Determine the (x, y) coordinate at the center of the cell enclosing the given text.  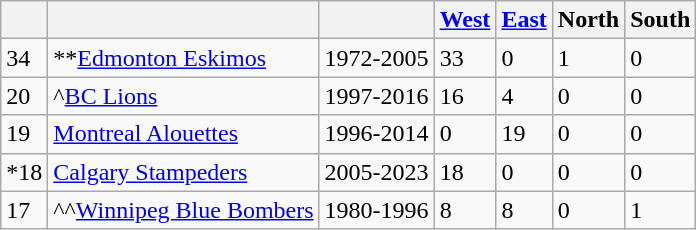
Montreal Alouettes (184, 134)
16 (465, 96)
34 (24, 58)
33 (465, 58)
West (465, 20)
20 (24, 96)
**Edmonton Eskimos (184, 58)
North (588, 20)
4 (524, 96)
^BC Lions (184, 96)
*18 (24, 172)
2005-2023 (376, 172)
East (524, 20)
Calgary Stampeders (184, 172)
1997-2016 (376, 96)
18 (465, 172)
1996-2014 (376, 134)
1972-2005 (376, 58)
South (660, 20)
1980-1996 (376, 210)
17 (24, 210)
^^Winnipeg Blue Bombers (184, 210)
